For the text-containing cell, return its midpoint in [x, y] coordinate format. 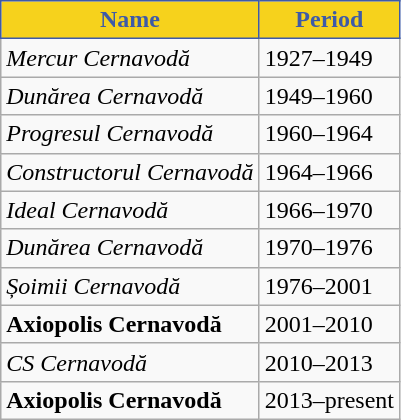
1949–1960 [329, 96]
2001–2010 [329, 324]
1960–1964 [329, 134]
Ideal Cernavodă [130, 210]
Name [130, 20]
Mercur Cernavodă [130, 58]
Progresul Cernavodă [130, 134]
CS Cernavodă [130, 362]
2010–2013 [329, 362]
Constructorul Cernavodă [130, 172]
Period [329, 20]
1964–1966 [329, 172]
Șoimii Cernavodă [130, 286]
1927–1949 [329, 58]
1966–1970 [329, 210]
1976–2001 [329, 286]
1970–1976 [329, 248]
2013–present [329, 400]
